Return the [X, Y] coordinate for the center point of the cell that contains the specified text.  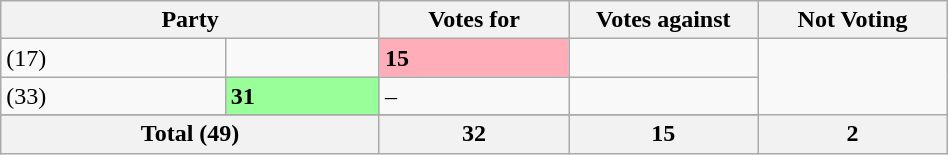
Party [190, 20]
Not Voting [852, 20]
Total (49) [190, 134]
– [474, 96]
(33) [113, 96]
(17) [113, 58]
Votes against [664, 20]
2 [852, 134]
32 [474, 134]
31 [302, 96]
Votes for [474, 20]
